Determine the (X, Y) coordinate at the center of the cell enclosing the given text.  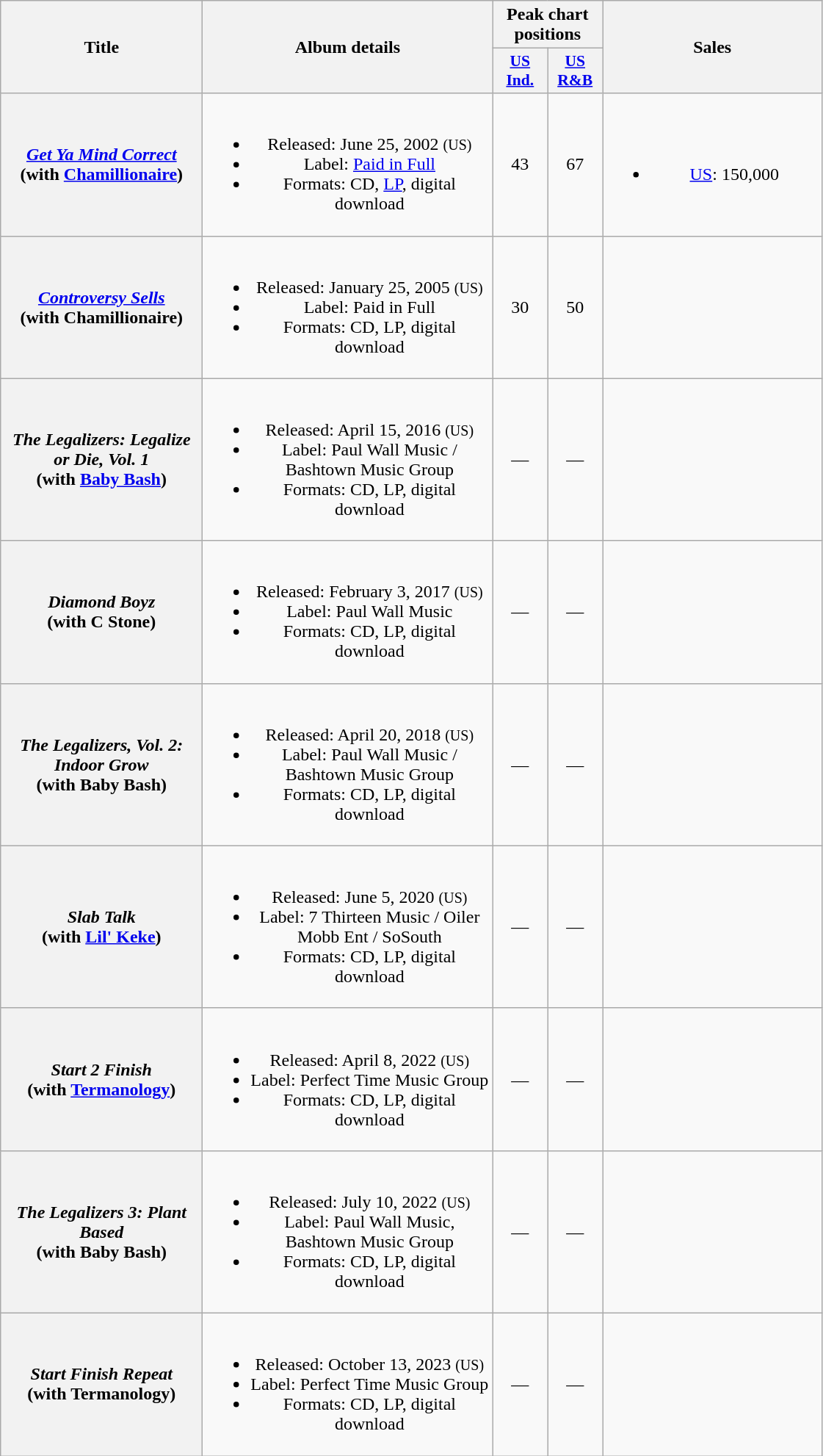
50 (576, 307)
Released: June 25, 2002 (US)Label: Paid in FullFormats: CD, LP, digital download (348, 165)
Album details (348, 47)
43 (520, 165)
Released: July 10, 2022 (US)Label: Paul Wall Music, Bashtown Music GroupFormats: CD, LP, digital download (348, 1231)
USR&B (576, 71)
Start Finish Repeat(with Termanology) (101, 1384)
Start 2 Finish(with Termanology) (101, 1079)
Peak chart positions (548, 25)
US: 150,000 (712, 165)
Released: June 5, 2020 (US)Label: 7 Thirteen Music / Oiler Mobb Ent / SoSouthFormats: CD, LP, digital download (348, 927)
Diamond Boyz(with C Stone) (101, 612)
The Legalizers, Vol. 2: Indoor Grow(with Baby Bash) (101, 764)
Title (101, 47)
Get Ya Mind Correct(with Chamillionaire) (101, 165)
Released: April 8, 2022 (US)Label: Perfect Time Music GroupFormats: CD, LP, digital download (348, 1079)
Released: January 25, 2005 (US)Label: Paid in FullFormats: CD, LP, digital download (348, 307)
Sales (712, 47)
Released: April 15, 2016 (US)Label: Paul Wall Music / Bashtown Music GroupFormats: CD, LP, digital download (348, 460)
30 (520, 307)
Controversy Sells(with Chamillionaire) (101, 307)
Slab Talk(with Lil' Keke) (101, 927)
The Legalizers 3: Plant Based(with Baby Bash) (101, 1231)
Released: February 3, 2017 (US)Label: Paul Wall MusicFormats: CD, LP, digital download (348, 612)
67 (576, 165)
The Legalizers: Legalize or Die, Vol. 1(with Baby Bash) (101, 460)
Released: October 13, 2023 (US)Label: Perfect Time Music GroupFormats: CD, LP, digital download (348, 1384)
Released: April 20, 2018 (US)Label: Paul Wall Music / Bashtown Music GroupFormats: CD, LP, digital download (348, 764)
USInd. (520, 71)
